Determine the [x, y] coordinate at the center of the cell enclosing the given text.  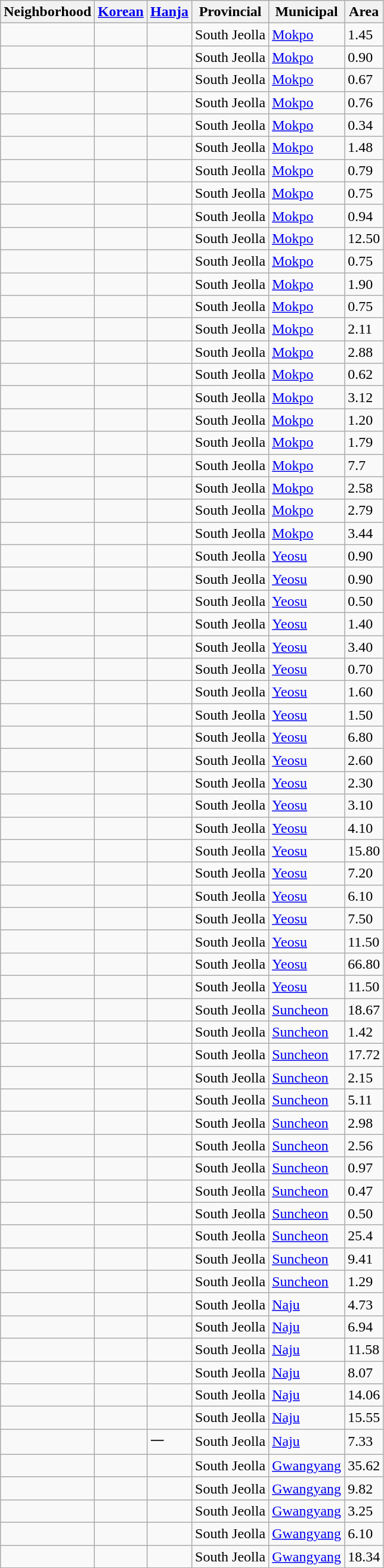
66.80 [364, 964]
Korean [121, 12]
3.25 [364, 1511]
9.41 [364, 1259]
0.62 [364, 375]
2.56 [364, 1146]
3.44 [364, 533]
12.50 [364, 238]
11.58 [364, 1349]
Provincial [230, 12]
0.67 [364, 80]
2.58 [364, 488]
Hanja [169, 12]
7.7 [364, 465]
0.47 [364, 1191]
4.73 [364, 1304]
一 [169, 1442]
3.12 [364, 397]
3.10 [364, 805]
0.34 [364, 125]
5.11 [364, 1100]
1.42 [364, 1032]
1.60 [364, 692]
1.90 [364, 284]
15.55 [364, 1418]
2.30 [364, 783]
14.06 [364, 1395]
6.80 [364, 738]
2.15 [364, 1078]
17.72 [364, 1055]
2.11 [364, 329]
1.48 [364, 148]
1.40 [364, 624]
3.40 [364, 646]
4.10 [364, 828]
0.70 [364, 670]
7.20 [364, 873]
0.94 [364, 216]
7.50 [364, 919]
1.50 [364, 715]
1.29 [364, 1281]
6.94 [364, 1327]
2.60 [364, 760]
Municipal [306, 12]
Area [364, 12]
18.34 [364, 1557]
9.82 [364, 1488]
35.62 [364, 1466]
2.88 [364, 352]
0.79 [364, 170]
2.98 [364, 1123]
7.33 [364, 1442]
15.80 [364, 851]
1.45 [364, 35]
2.79 [364, 511]
1.79 [364, 443]
Neighborhood [48, 12]
0.97 [364, 1168]
18.67 [364, 1010]
25.4 [364, 1236]
8.07 [364, 1372]
1.20 [364, 420]
0.76 [364, 102]
